Provide the [x, y] coordinate of the cell's center where the given text is located.  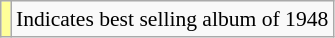
Indicates best selling album of 1948 [172, 19]
